From the cell containing the given text, extract its center point as (X, Y) coordinate. 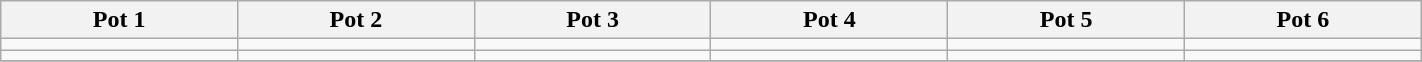
Pot 2 (356, 20)
Pot 4 (830, 20)
Pot 6 (1302, 20)
Pot 5 (1066, 20)
Pot 1 (120, 20)
Pot 3 (592, 20)
